From the cell containing the given text, extract its center point as (X, Y) coordinate. 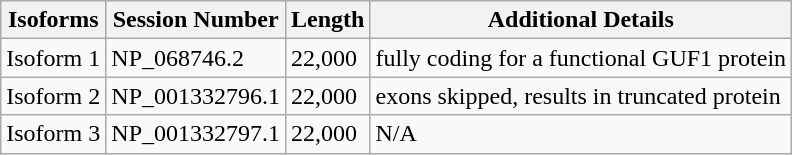
Additional Details (581, 20)
Isoform 2 (54, 96)
exons skipped, results in truncated protein (581, 96)
Isoform 3 (54, 134)
Length (328, 20)
N/A (581, 134)
fully coding for a functional GUF1 protein (581, 58)
Session Number (196, 20)
NP_001332796.1 (196, 96)
Isoforms (54, 20)
Isoform 1 (54, 58)
NP_001332797.1 (196, 134)
NP_068746.2 (196, 58)
